Identify which cell holds the provided text, then report its [X, Y] central coordinate. 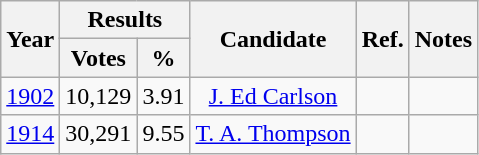
10,129 [98, 96]
1914 [30, 134]
1902 [30, 96]
Votes [98, 58]
30,291 [98, 134]
Ref. [382, 39]
Candidate [273, 39]
% [164, 58]
Notes [443, 39]
9.55 [164, 134]
T. A. Thompson [273, 134]
J. Ed Carlson [273, 96]
Year [30, 39]
Results [125, 20]
3.91 [164, 96]
